Output the [x, y] coordinate of the center of the cell containing the given text.  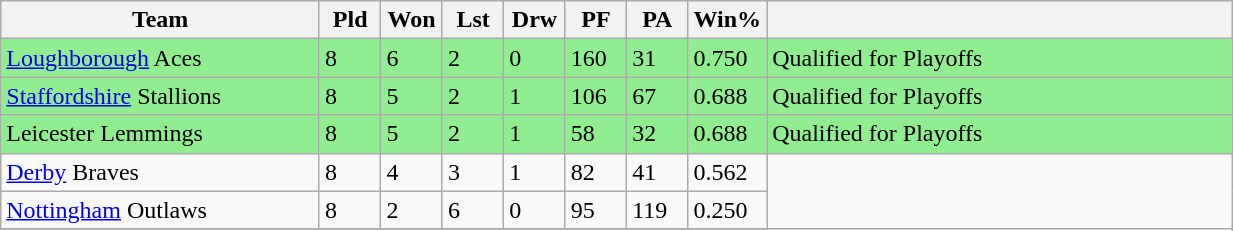
160 [596, 58]
Nottingham Outlaws [160, 210]
3 [472, 172]
Win% [728, 20]
Drw [534, 20]
Staffordshire Stallions [160, 96]
4 [412, 172]
82 [596, 172]
41 [658, 172]
31 [658, 58]
Lst [472, 20]
Pld [350, 20]
PF [596, 20]
Derby Braves [160, 172]
PA [658, 20]
119 [658, 210]
0.562 [728, 172]
0.750 [728, 58]
Loughborough Aces [160, 58]
95 [596, 210]
67 [658, 96]
Won [412, 20]
0.250 [728, 210]
32 [658, 134]
Leicester Lemmings [160, 134]
58 [596, 134]
106 [596, 96]
Team [160, 20]
